Locate the cell with the specified text and output its (X, Y) center coordinate. 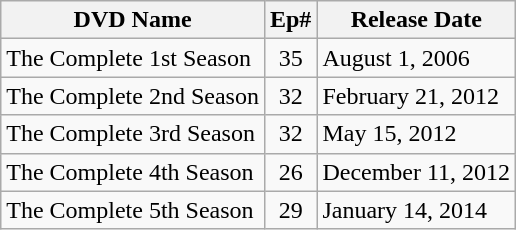
The Complete 2nd Season (133, 96)
August 1, 2006 (416, 58)
December 11, 2012 (416, 172)
The Complete 4th Season (133, 172)
May 15, 2012 (416, 134)
February 21, 2012 (416, 96)
January 14, 2014 (416, 210)
The Complete 1st Season (133, 58)
The Complete 3rd Season (133, 134)
DVD Name (133, 20)
The Complete 5th Season (133, 210)
Ep# (290, 20)
26 (290, 172)
35 (290, 58)
29 (290, 210)
Release Date (416, 20)
